Detect which cell encompasses the target text, then output its [X, Y] center coordinate. 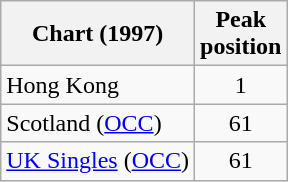
Scotland (OCC) [98, 123]
1 [241, 85]
Hong Kong [98, 85]
UK Singles (OCC) [98, 161]
Chart (1997) [98, 34]
Peakposition [241, 34]
